Return [x, y] of the center of cell containing provided text 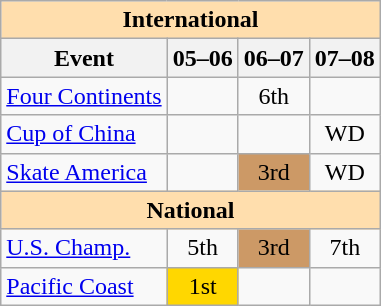
Event [84, 58]
Pacific Coast [84, 286]
Cup of China [84, 134]
U.S. Champ. [84, 248]
05–06 [202, 58]
Four Continents [84, 96]
1st [202, 286]
Skate America [84, 172]
7th [344, 248]
07–08 [344, 58]
5th [202, 248]
06–07 [274, 58]
International [191, 20]
6th [274, 96]
National [191, 210]
